Locate the cell with the specified text and output its (X, Y) center coordinate. 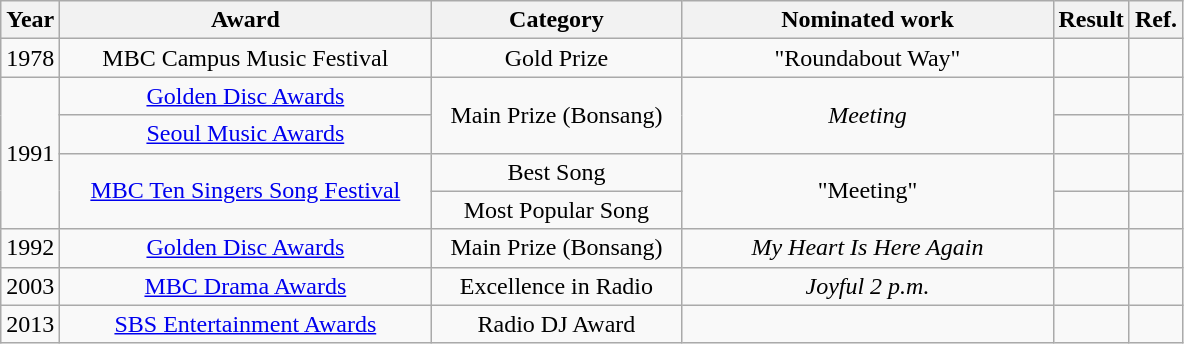
1978 (30, 58)
MBC Campus Music Festival (246, 58)
Ref. (1156, 20)
Seoul Music Awards (246, 134)
My Heart Is Here Again (868, 248)
Category (556, 20)
Most Popular Song (556, 210)
2013 (30, 324)
Award (246, 20)
Nominated work (868, 20)
MBC Ten Singers Song Festival (246, 191)
2003 (30, 286)
SBS Entertainment Awards (246, 324)
"Roundabout Way" (868, 58)
Result (1091, 20)
MBC Drama Awards (246, 286)
"Meeting" (868, 191)
1992 (30, 248)
Gold Prize (556, 58)
1991 (30, 153)
Excellence in Radio (556, 286)
Year (30, 20)
Best Song (556, 172)
Meeting (868, 115)
Radio DJ Award (556, 324)
Joyful 2 p.m. (868, 286)
